Provide the [x, y] coordinate of the cell's center where the given text is located.  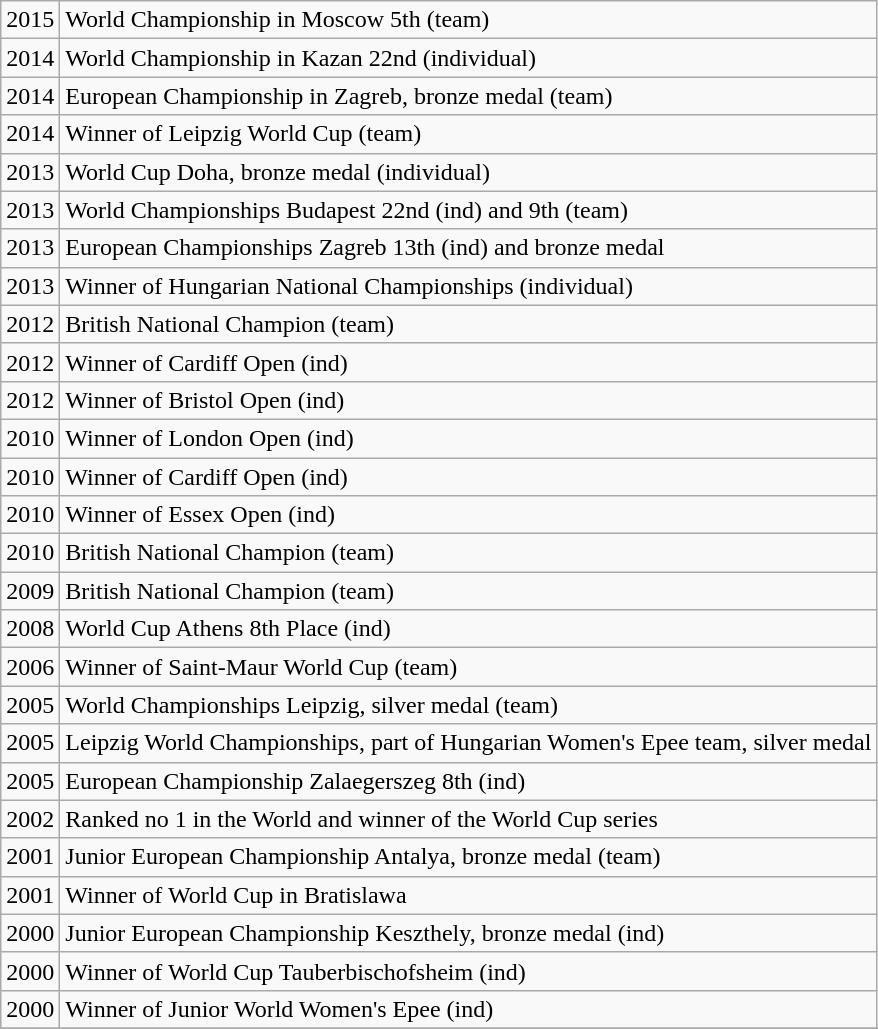
Winner of Hungarian National Championships (individual) [468, 286]
Winner of Bristol Open (ind) [468, 400]
2006 [30, 667]
European Championships Zagreb 13th (ind) and bronze medal [468, 248]
Winner of London Open (ind) [468, 438]
2008 [30, 629]
Winner of Junior World Women's Epee (ind) [468, 1009]
2002 [30, 819]
Leipzig World Championships, part of Hungarian Women's Epee team, silver medal [468, 743]
2009 [30, 591]
Winner of World Cup Tauberbischofsheim (ind) [468, 971]
Junior European Championship Keszthely, bronze medal (ind) [468, 933]
Winner of Leipzig World Cup (team) [468, 134]
2015 [30, 20]
Winner of Saint-Maur World Cup (team) [468, 667]
Winner of World Cup in Bratislawa [468, 895]
World Cup Athens 8th Place (ind) [468, 629]
World Championship in Moscow 5th (team) [468, 20]
Junior European Championship Antalya, bronze medal (team) [468, 857]
World Championships Budapest 22nd (ind) and 9th (team) [468, 210]
World Cup Doha, bronze medal (individual) [468, 172]
Ranked no 1 in the World and winner of the World Cup series [468, 819]
World Championship in Kazan 22nd (individual) [468, 58]
World Championships Leipzig, silver medal (team) [468, 705]
European Championship in Zagreb, bronze medal (team) [468, 96]
Winner of Essex Open (ind) [468, 515]
European Championship Zalaegerszeg 8th (ind) [468, 781]
